Scan for the cell matching the given text and deliver its (X, Y) coordinate at center. 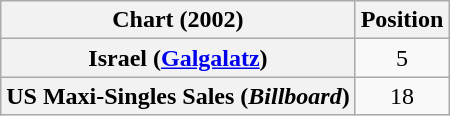
Israel (Galgalatz) (178, 58)
Position (402, 20)
5 (402, 58)
18 (402, 96)
Chart (2002) (178, 20)
US Maxi-Singles Sales (Billboard) (178, 96)
